For the text-containing cell, return its midpoint in (x, y) coordinate format. 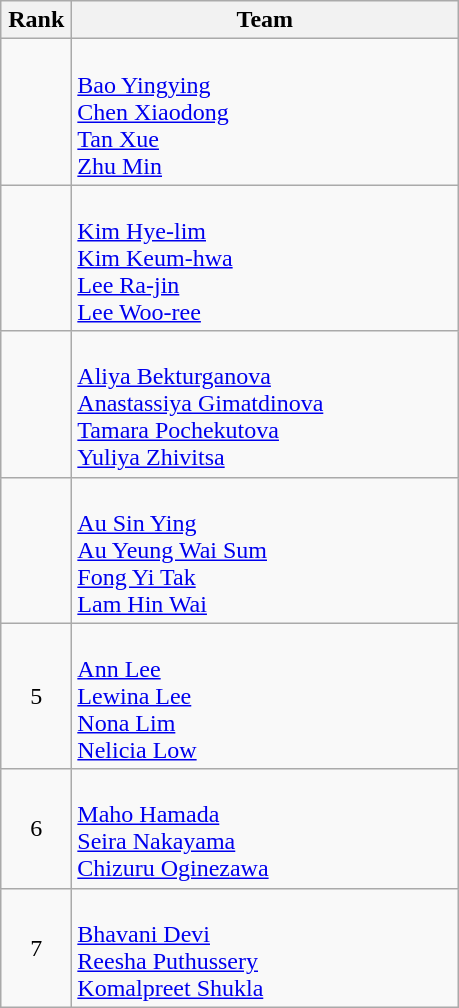
Bao YingyingChen XiaodongTan XueZhu Min (265, 112)
Bhavani DeviReesha PuthusseryKomalpreet Shukla (265, 948)
Kim Hye-limKim Keum-hwaLee Ra-jinLee Woo-ree (265, 258)
Aliya BekturganovaAnastassiya GimatdinovaTamara PochekutovaYuliya Zhivitsa (265, 404)
Maho HamadaSeira NakayamaChizuru Oginezawa (265, 828)
Au Sin YingAu Yeung Wai SumFong Yi TakLam Hin Wai (265, 550)
5 (36, 696)
Team (265, 20)
6 (36, 828)
Rank (36, 20)
7 (36, 948)
Ann LeeLewina LeeNona LimNelicia Low (265, 696)
